Pinpoint the cell where the given text exists, returning its (x, y) midpoint coordinate. 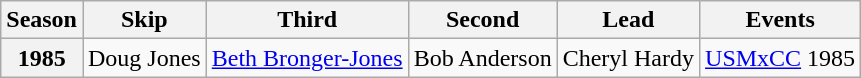
Events (780, 20)
Second (482, 20)
Skip (144, 20)
Doug Jones (144, 58)
Cheryl Hardy (628, 58)
Season (42, 20)
1985 (42, 58)
Lead (628, 20)
Beth Bronger-Jones (307, 58)
Third (307, 20)
Bob Anderson (482, 58)
USMxCC 1985 (780, 58)
